From the cell containing the given text, extract its center point as [x, y] coordinate. 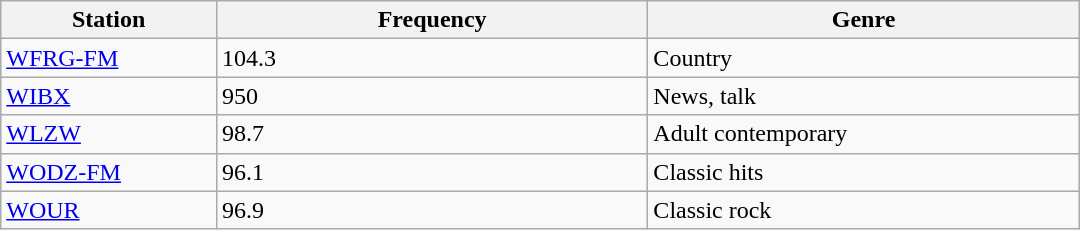
Country [864, 58]
Frequency [432, 20]
WLZW [109, 134]
Adult contemporary [864, 134]
950 [432, 96]
104.3 [432, 58]
WFRG-FM [109, 58]
Classic rock [864, 210]
Classic hits [864, 172]
96.1 [432, 172]
Genre [864, 20]
96.9 [432, 210]
News, talk [864, 96]
98.7 [432, 134]
WOUR [109, 210]
WODZ-FM [109, 172]
Station [109, 20]
WIBX [109, 96]
